Capture the cell that displays the provided text and extract its (x, y) central coordinate. 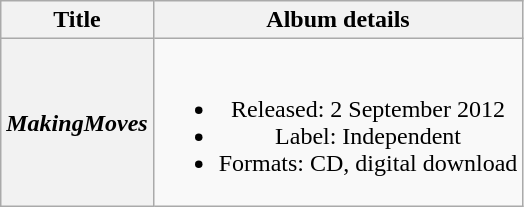
Album details (338, 20)
MakingMoves (77, 122)
Released: 2 September 2012Label: IndependentFormats: CD, digital download (338, 122)
Title (77, 20)
